Determine the [x, y] coordinate at the center of the cell enclosing the given text.  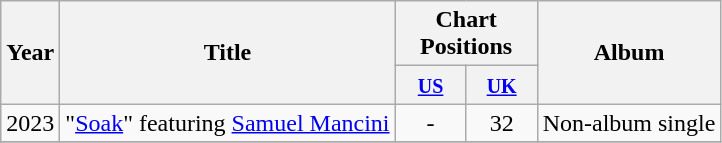
32 [502, 123]
Album [629, 52]
"Soak" featuring Samuel Mancini [228, 123]
UK [502, 85]
2023 [30, 123]
Title [228, 52]
- [430, 123]
Non-album single [629, 123]
Year [30, 52]
US [430, 85]
Chart Positions [466, 34]
